Extract the [x, y] coordinate from the center of the cell holding the provided text.  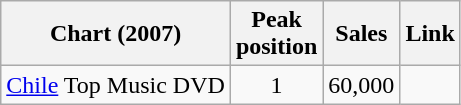
1 [276, 85]
Link [430, 34]
Sales [362, 34]
Chart (2007) [116, 34]
Peak position [276, 34]
Chile Top Music DVD [116, 85]
60,000 [362, 85]
